Determine the (X, Y) coordinate at the center of the cell enclosing the given text.  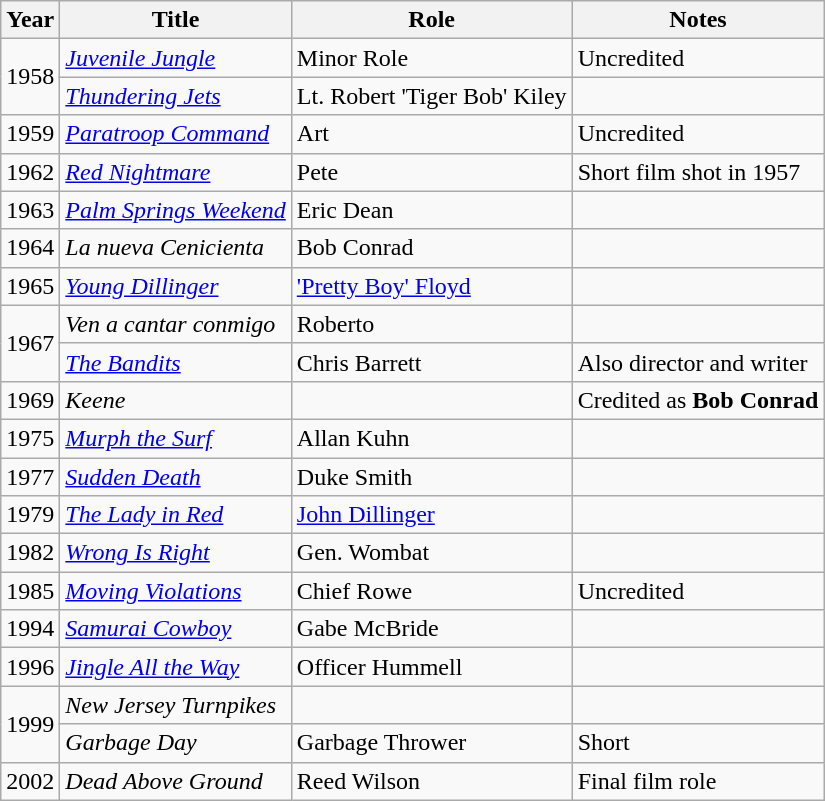
Reed Wilson (432, 781)
Pete (432, 172)
1959 (30, 134)
1964 (30, 248)
Paratroop Command (176, 134)
Chief Rowe (432, 591)
Moving Violations (176, 591)
1994 (30, 629)
Samurai Cowboy (176, 629)
Chris Barrett (432, 362)
1963 (30, 210)
Gen. Wombat (432, 553)
Bob Conrad (432, 248)
Young Dillinger (176, 286)
Art (432, 134)
1962 (30, 172)
The Lady in Red (176, 515)
1965 (30, 286)
1979 (30, 515)
Murph the Surf (176, 438)
John Dillinger (432, 515)
1996 (30, 667)
Red Nightmare (176, 172)
Ven a cantar conmigo (176, 324)
Garbage Day (176, 743)
Palm Springs Weekend (176, 210)
La nueva Cenicienta (176, 248)
1985 (30, 591)
1958 (30, 77)
Allan Kuhn (432, 438)
Duke Smith (432, 477)
The Bandits (176, 362)
Gabe McBride (432, 629)
Notes (698, 20)
1977 (30, 477)
Lt. Robert 'Tiger Bob' Kiley (432, 96)
New Jersey Turnpikes (176, 705)
Credited as Bob Conrad (698, 400)
Dead Above Ground (176, 781)
2002 (30, 781)
Final film role (698, 781)
Keene (176, 400)
1982 (30, 553)
1975 (30, 438)
Role (432, 20)
Short film shot in 1957 (698, 172)
1969 (30, 400)
1999 (30, 724)
Juvenile Jungle (176, 58)
Thundering Jets (176, 96)
1967 (30, 343)
Title (176, 20)
Sudden Death (176, 477)
Year (30, 20)
Wrong Is Right (176, 553)
Also director and writer (698, 362)
Garbage Thrower (432, 743)
Officer Hummell (432, 667)
Minor Role (432, 58)
'Pretty Boy' Floyd (432, 286)
Roberto (432, 324)
Short (698, 743)
Eric Dean (432, 210)
Jingle All the Way (176, 667)
